Scan for the cell matching the given text and deliver its [x, y] coordinate at center. 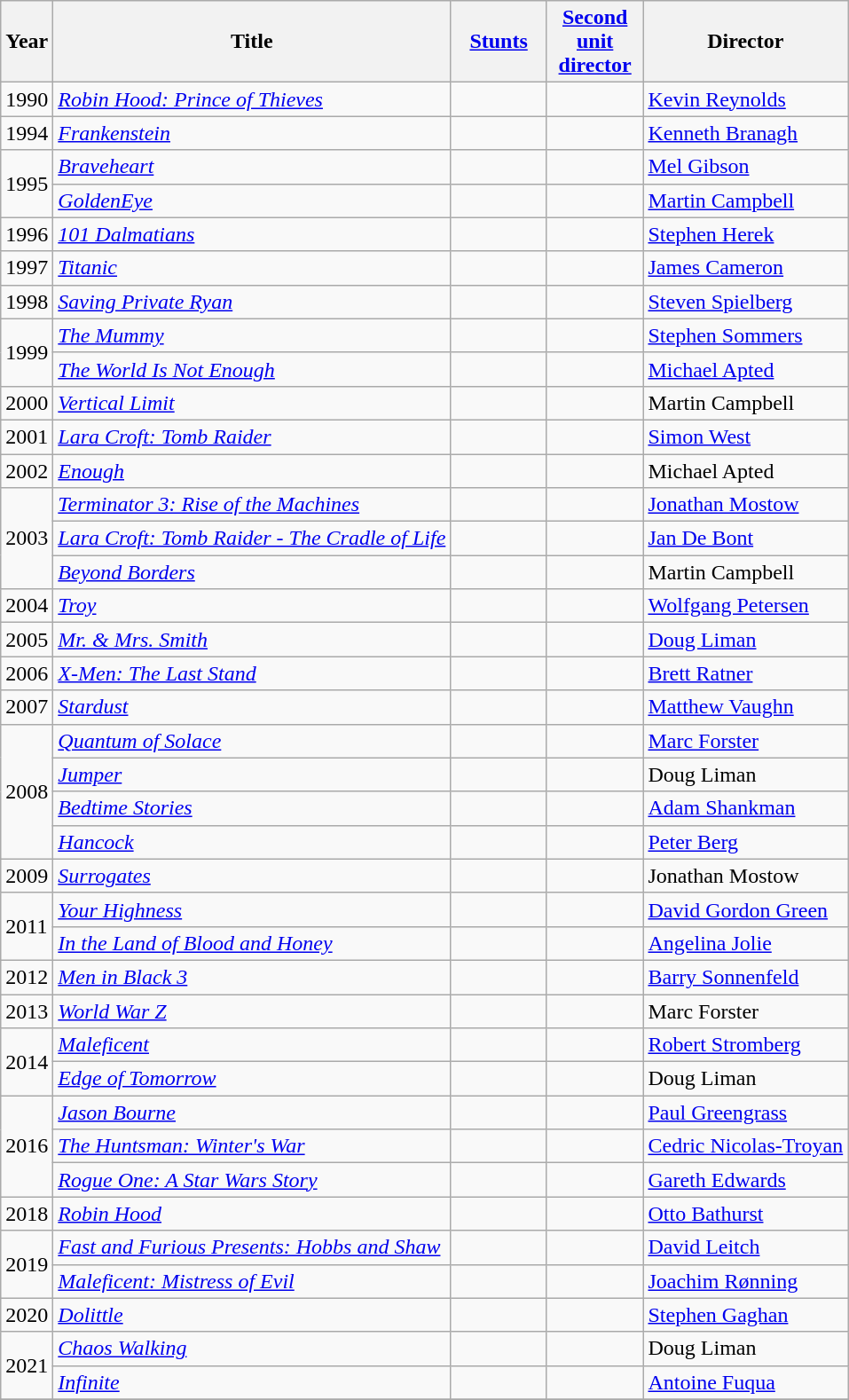
Year [27, 42]
Frankenstein [252, 133]
Robert Stromberg [745, 1045]
David Leitch [745, 1247]
1997 [27, 268]
The Mummy [252, 335]
Cedric Nicolas-Troyan [745, 1146]
Mel Gibson [745, 167]
Terminator 3: Rise of the Machines [252, 505]
Adam Shankman [745, 808]
Lara Croft: Tomb Raider - The Cradle of Life [252, 539]
2012 [27, 977]
2008 [27, 791]
Title [252, 42]
Jan De Bont [745, 539]
Second unit director [594, 42]
Paul Greengrass [745, 1113]
Antoine Fuqua [745, 1382]
Joachim Rønning [745, 1281]
Saving Private Ryan [252, 302]
Barry Sonnenfeld [745, 977]
Maleficent: Mistress of Evil [252, 1281]
Robin Hood: Prince of Thieves [252, 99]
101 Dalmatians [252, 234]
Braveheart [252, 167]
World War Z [252, 1011]
2002 [27, 471]
2006 [27, 673]
2020 [27, 1315]
Simon West [745, 437]
1990 [27, 99]
Stardust [252, 707]
The Huntsman: Winter's War [252, 1146]
Bedtime Stories [252, 808]
2003 [27, 539]
Surrogates [252, 876]
Stephen Herek [745, 234]
X-Men: The Last Stand [252, 673]
Robin Hood [252, 1214]
Gareth Edwards [745, 1180]
2011 [27, 926]
Vertical Limit [252, 403]
James Cameron [745, 268]
2016 [27, 1146]
1996 [27, 234]
1998 [27, 302]
Otto Bathurst [745, 1214]
Edge of Tomorrow [252, 1079]
Peter Berg [745, 842]
Kenneth Branagh [745, 133]
Rogue One: A Star Wars Story [252, 1180]
2004 [27, 606]
2013 [27, 1011]
Lara Croft: Tomb Raider [252, 437]
Fast and Furious Presents: Hobbs and Shaw [252, 1247]
2001 [27, 437]
Steven Spielberg [745, 302]
2014 [27, 1062]
Infinite [252, 1382]
2018 [27, 1214]
1999 [27, 352]
1995 [27, 184]
2005 [27, 640]
2021 [27, 1365]
Hancock [252, 842]
Quantum of Solace [252, 741]
Brett Ratner [745, 673]
Jumper [252, 775]
1994 [27, 133]
Stephen Sommers [745, 335]
GoldenEye [252, 201]
2000 [27, 403]
Mr. & Mrs. Smith [252, 640]
Beyond Borders [252, 572]
Kevin Reynolds [745, 99]
Enough [252, 471]
Matthew Vaughn [745, 707]
2009 [27, 876]
Angelina Jolie [745, 943]
Maleficent [252, 1045]
Wolfgang Petersen [745, 606]
Chaos Walking [252, 1349]
Your Highness [252, 909]
Stephen Gaghan [745, 1315]
2007 [27, 707]
Men in Black 3 [252, 977]
Titanic [252, 268]
David Gordon Green [745, 909]
2019 [27, 1264]
Director [745, 42]
Troy [252, 606]
In the Land of Blood and Honey [252, 943]
Stunts [499, 42]
The World Is Not Enough [252, 369]
Dolittle [252, 1315]
Jason Bourne [252, 1113]
